Scan for the cell matching the given text and deliver its [x, y] coordinate at center. 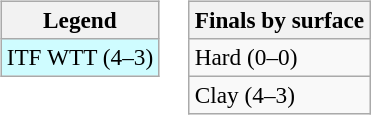
Finals by surface [279, 20]
ITF WTT (4–3) [80, 57]
Clay (4–3) [279, 95]
Hard (0–0) [279, 57]
Legend [80, 20]
